Provide the [X, Y] coordinate of the cell's center where the given text is located.  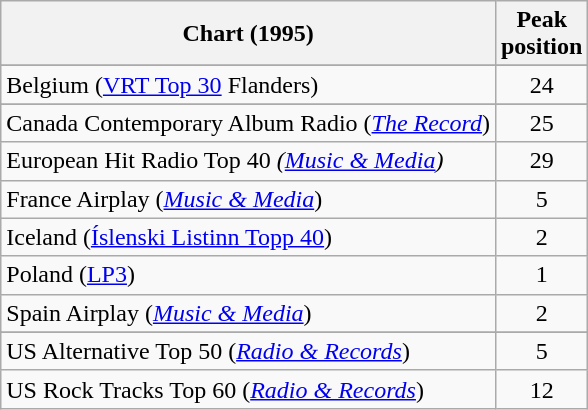
1 [541, 275]
US Alternative Top 50 (Radio & Records) [248, 351]
Belgium (VRT Top 30 Flanders) [248, 85]
24 [541, 85]
12 [541, 389]
European Hit Radio Top 40 (Music & Media) [248, 161]
Canada Contemporary Album Radio (The Record) [248, 123]
Spain Airplay (Music & Media) [248, 313]
25 [541, 123]
Iceland (Íslenski Listinn Topp 40) [248, 237]
France Airplay (Music & Media) [248, 199]
US Rock Tracks Top 60 (Radio & Records) [248, 389]
Poland (LP3) [248, 275]
Peakposition [541, 34]
Chart (1995) [248, 34]
29 [541, 161]
